For the text-containing cell, return its midpoint in (x, y) coordinate format. 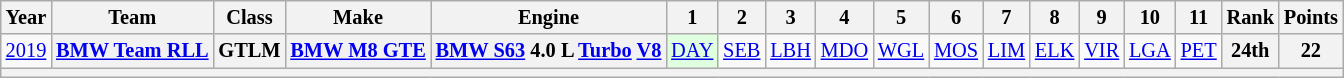
Points (1311, 17)
2 (742, 17)
3 (790, 17)
10 (1150, 17)
VIR (1102, 51)
7 (1006, 17)
LGA (1150, 51)
BMW M8 GTE (358, 51)
11 (1199, 17)
ELK (1054, 51)
9 (1102, 17)
1 (692, 17)
MOS (956, 51)
4 (844, 17)
BMW S63 4.0 L Turbo V8 (549, 51)
Class (249, 17)
6 (956, 17)
LBH (790, 51)
PET (1199, 51)
Year (26, 17)
DAY (692, 51)
WGL (901, 51)
8 (1054, 17)
Rank (1250, 17)
Engine (549, 17)
Team (132, 17)
BMW Team RLL (132, 51)
2019 (26, 51)
SEB (742, 51)
Make (358, 17)
5 (901, 17)
24th (1250, 51)
MDO (844, 51)
22 (1311, 51)
LIM (1006, 51)
GTLM (249, 51)
